Output the [x, y] coordinate of the center of the cell containing the given text.  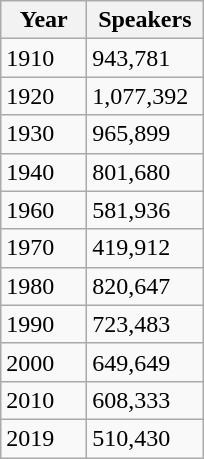
1920 [44, 96]
1,077,392 [145, 96]
723,483 [145, 324]
943,781 [145, 58]
1910 [44, 58]
608,333 [145, 400]
Year [44, 20]
2010 [44, 400]
2000 [44, 362]
1980 [44, 286]
649,649 [145, 362]
419,912 [145, 248]
2019 [44, 438]
Speakers [145, 20]
1930 [44, 134]
510,430 [145, 438]
581,936 [145, 210]
820,647 [145, 286]
1970 [44, 248]
1990 [44, 324]
965,899 [145, 134]
1960 [44, 210]
1940 [44, 172]
801,680 [145, 172]
